Search for the cell housing the specified text and yield its (X, Y) center coordinate. 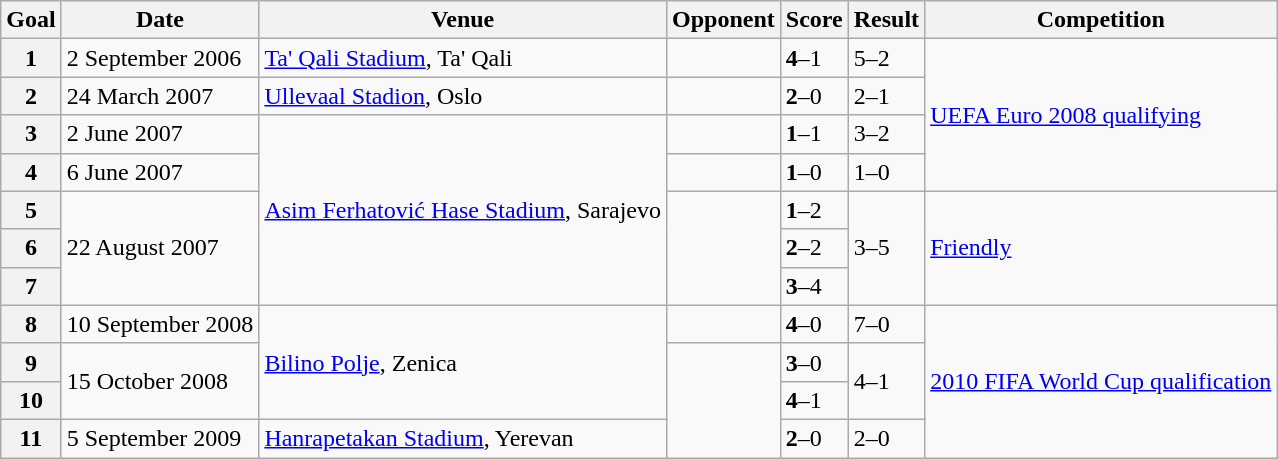
22 August 2007 (160, 248)
3 (31, 134)
Opponent (724, 20)
2–2 (814, 248)
11 (31, 438)
Ta' Qali Stadium, Ta' Qali (463, 58)
7–0 (886, 324)
3–0 (814, 362)
1 (31, 58)
2010 FIFA World Cup qualification (1101, 381)
10 September 2008 (160, 324)
Goal (31, 20)
7 (31, 286)
5 (31, 210)
1–2 (814, 210)
UEFA Euro 2008 qualifying (1101, 115)
2–1 (886, 96)
Hanrapetakan Stadium, Yerevan (463, 438)
Result (886, 20)
4 (31, 172)
Friendly (1101, 248)
Ullevaal Stadion, Oslo (463, 96)
6 (31, 248)
5 September 2009 (160, 438)
3–4 (814, 286)
Date (160, 20)
Bilino Polje, Zenica (463, 362)
3–2 (886, 134)
2 September 2006 (160, 58)
15 October 2008 (160, 381)
3–5 (886, 248)
5–2 (886, 58)
8 (31, 324)
24 March 2007 (160, 96)
10 (31, 400)
1–1 (814, 134)
Competition (1101, 20)
2 (31, 96)
4–0 (814, 324)
2 June 2007 (160, 134)
Asim Ferhatović Hase Stadium, Sarajevo (463, 210)
Score (814, 20)
6 June 2007 (160, 172)
9 (31, 362)
Venue (463, 20)
